Return [x, y] of the center of cell containing provided text 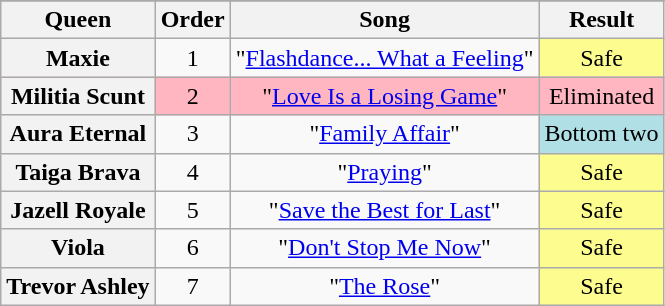
"Don't Stop Me Now" [384, 248]
"Love Is a Losing Game" [384, 96]
"Save the Best for Last" [384, 210]
Aura Eternal [78, 134]
4 [192, 172]
Result [602, 20]
1 [192, 58]
2 [192, 96]
Jazell Royale [78, 210]
"Flashdance... What a Feeling" [384, 58]
7 [192, 286]
3 [192, 134]
Song [384, 20]
"Family Affair" [384, 134]
Order [192, 20]
6 [192, 248]
Eliminated [602, 96]
Maxie [78, 58]
Trevor Ashley [78, 286]
Bottom two [602, 134]
5 [192, 210]
Viola [78, 248]
Taiga Brava [78, 172]
Queen [78, 20]
"Praying" [384, 172]
Militia Scunt [78, 96]
"The Rose" [384, 286]
